Output the (X, Y) coordinate of the center of the cell containing the given text.  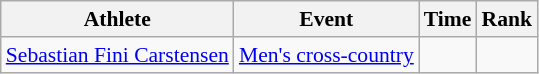
Sebastian Fini Carstensen (118, 55)
Athlete (118, 19)
Rank (506, 19)
Time (448, 19)
Event (326, 19)
Men's cross-country (326, 55)
